Determine the [X, Y] coordinate at the center of the cell enclosing the given text.  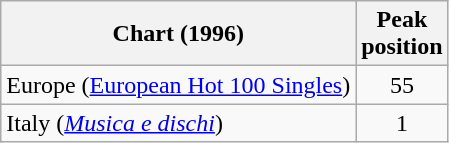
55 [402, 85]
Europe (European Hot 100 Singles) [178, 85]
Peakposition [402, 34]
Chart (1996) [178, 34]
1 [402, 123]
Italy (Musica e dischi) [178, 123]
